Scan for the cell matching the given text and deliver its [x, y] coordinate at center. 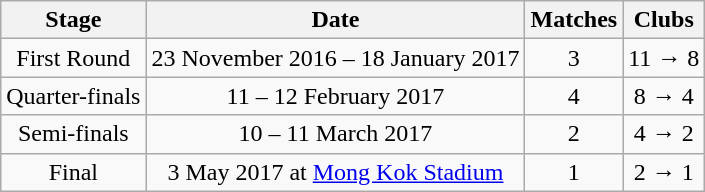
3 [574, 58]
Matches [574, 20]
4 → 2 [664, 134]
Stage [74, 20]
11 → 8 [664, 58]
3 May 2017 at Mong Kok Stadium [336, 172]
Quarter-finals [74, 96]
Final [74, 172]
First Round [74, 58]
2 [574, 134]
Semi-finals [74, 134]
4 [574, 96]
2 → 1 [664, 172]
11 – 12 February 2017 [336, 96]
Clubs [664, 20]
23 November 2016 – 18 January 2017 [336, 58]
10 – 11 March 2017 [336, 134]
8 → 4 [664, 96]
Date [336, 20]
1 [574, 172]
